Capture the cell that displays the provided text and extract its (X, Y) central coordinate. 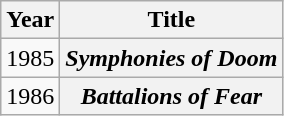
Battalions of Fear (172, 96)
Title (172, 20)
1986 (30, 96)
Symphonies of Doom (172, 58)
1985 (30, 58)
Year (30, 20)
